Search for the cell housing the specified text and yield its (x, y) center coordinate. 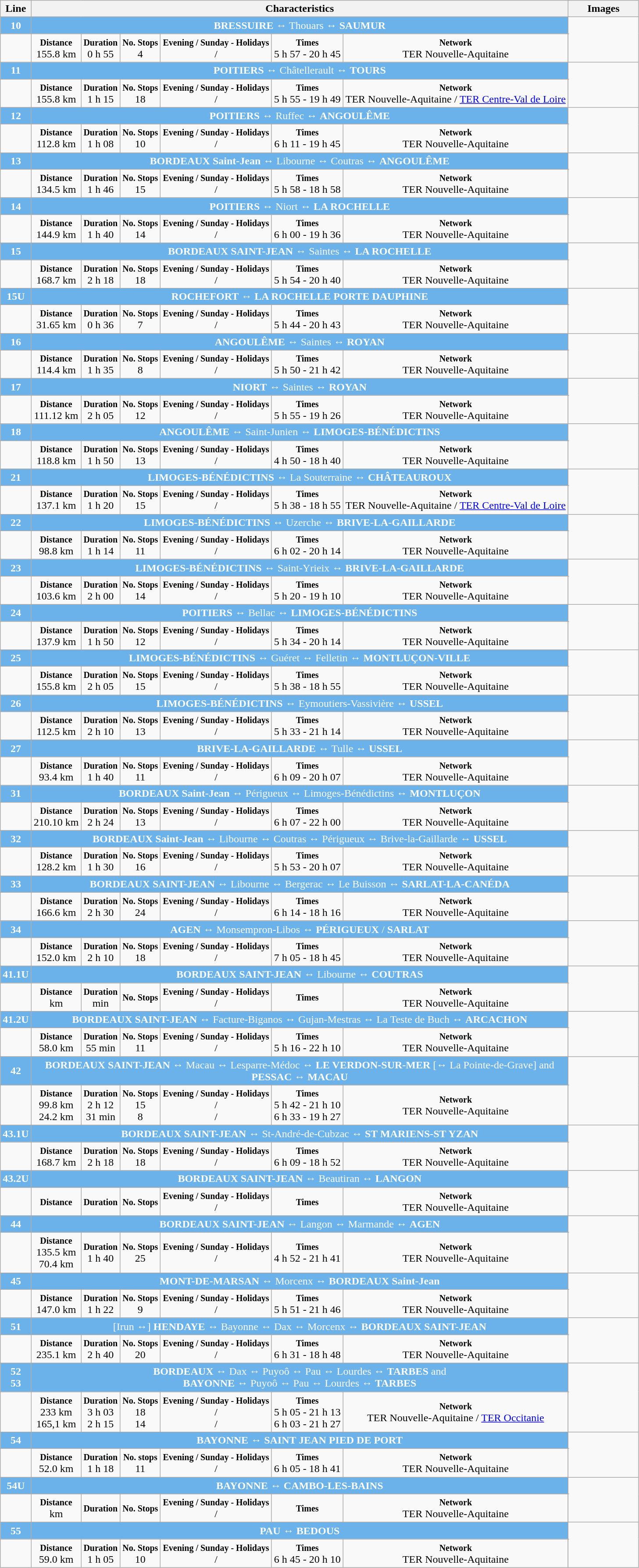
Times5 h 34 - 20 h 14 (307, 635)
Distance137.1 km (56, 500)
31 (16, 794)
[Irun ↔] HENDAYE ↔ Bayonne ↔ Dax ↔ Morcenx ↔ BORDEAUX SAINT-JEAN (300, 1326)
No. Stops8 (140, 365)
44 (16, 1224)
Times6 h 07 - 22 h 00 (307, 816)
BORDEAUX Saint-Jean ↔ Périgueux ↔ Limoges-Bénédictins ↔ MONTLUÇON (300, 794)
26 (16, 703)
Distance31.65 km (56, 319)
22 (16, 522)
Duration55 min (101, 1042)
No. Stops20 (140, 1349)
BORDEAUX SAINT-JEAN ↔ Libourne ↔ COUTRAS (300, 974)
BORDEAUX SAINT-JEAN ↔ Macau ↔ Lesparre-Médoc ↔ LE VERDON-SUR-MER [↔ La Pointe-de-Grave] andPESSAC ↔ MACAU (300, 1071)
Times5 h 50 - 21 h 42 (307, 365)
Distance166.6 km (56, 906)
Distance52.0 km (56, 1463)
Times6 h 02 - 20 h 14 (307, 545)
Duration1 h 46 (101, 183)
Distance210.10 km (56, 816)
Duration0 h 36 (101, 319)
Duration2 h 00 (101, 590)
BORDEAUX SAINT-JEAN ↔ Beautiran ↔ LANGON (300, 1179)
Distance112.5 km (56, 726)
Distance98.8 km (56, 545)
Duration1 h 14 (101, 545)
Duration1 h 05 (101, 1553)
POITIERS ↔ Niort ↔ LA ROCHELLE (300, 206)
Line (16, 9)
25 (16, 658)
No. Stops1814 (140, 1412)
Times5 h 44 - 20 h 43 (307, 319)
Duration min (101, 997)
Times5 h 54 - 20 h 40 (307, 273)
No. stops 11 (140, 1463)
LIMOGES-BÉNÉDICTINS ↔ Guéret ↔ Felletin ↔ MONTLUÇON-VILLE (300, 658)
BORDEAUX SAINT-JEAN ↔ Libourne ↔ Bergerac ↔ Le Buisson ↔ SARLAT-LA-CANÉDA (300, 884)
54 (16, 1440)
Times6 h 11 - 19 h 45 (307, 138)
16 (16, 342)
No. Stops158 (140, 1105)
Times4 h 50 - 18 h 40 (307, 455)
42 (16, 1071)
No. Stops 10 (140, 1553)
Times5 h 05 - 21 h 136 h 03 - 21 h 27 (307, 1412)
43.1U (16, 1134)
Distance111.12 km (56, 409)
Characteristics (300, 9)
Duration1 h 20 (101, 500)
POITIERS ↔ Ruffec ↔ ANGOULÊME (300, 116)
No. Stops9 (140, 1303)
Distance235.1 km (56, 1349)
No. Stops 4 (140, 48)
Times4 h 52 - 21 h 41 (307, 1252)
33 (16, 884)
LIMOGES-BÉNÉDICTINS ↔ Saint-Yrieix ↔ BRIVE-LA-GAILLARDE (300, 568)
Times5 h 16 - 22 h 10 (307, 1042)
41.1U (16, 974)
Distance99.8 km24.2 km (56, 1105)
54U (16, 1486)
POITIERS ↔ Bellac ↔ LIMOGES-BÉNÉDICTINS (300, 613)
AGEN ↔ Monsempron-Libos ↔ PÉRIGUEUX / SARLAT (300, 929)
Times 5 h 55 - 19 h 26 (307, 409)
BAYONNE ↔ CAMBO-LES-BAINS (300, 1486)
No. Stops24 (140, 906)
ANGOULÊME ↔ Saint-Junien ↔ LIMOGES-BÉNÉDICTINS (300, 432)
55 (16, 1531)
BORDEAUX SAINT-JEAN ↔ St-André-de-Cubzac ↔ ST MARIENS-ST YZAN (300, 1134)
Times5 h 53 - 20 h 07 (307, 862)
Distance135.5 km70.4 km (56, 1252)
BORDEAUX ↔ Dax ↔ Puyoô ↔ Pau ↔ Lourdes ↔ TARBES andBAYONNE ↔ Puyoô ↔ Pau ↔ Lourdes ↔ TARBES (300, 1377)
12 (16, 116)
BRESSUIRE ↔ Thouars ↔ SAUMUR (300, 25)
Duration2 h 1231 min (101, 1105)
Distance134.5 km (56, 183)
Distance (56, 1202)
45 (16, 1281)
MONT-DE-MARSAN ↔ Morcenx ↔ BORDEAUX Saint-Jean (300, 1281)
Times5 h 20 - 19 h 10 (307, 590)
PAU ↔ BEDOUS (300, 1531)
10 (16, 25)
Images (603, 9)
Distance118.8 km (56, 455)
Duration1 h 30 (101, 862)
No. Stops 12 (140, 409)
BORDEAUX Saint-Jean ↔ Libourne ↔ Coutras ↔ ANGOULÊME (300, 161)
Times5 h 51 - 21 h 46 (307, 1303)
Distance112.8 km (56, 138)
Times5 h 55 - 19 h 49 (307, 93)
LIMOGES-BÉNÉDICTINS ↔ Uzerche ↔ BRIVE-LA-GAILLARDE (300, 522)
27 (16, 749)
34 (16, 929)
Duration2 h 40 (101, 1349)
No. Stops10 (140, 138)
Distance93.4 km (56, 771)
Times6 h 45 - 20 h 10 (307, 1553)
Distance152.0 km (56, 952)
Times5 h 42 - 21 h 106 h 33 - 19 h 27 (307, 1105)
Distance103.6 km (56, 590)
32 (16, 839)
13 (16, 161)
41.2U (16, 1020)
BORDEAUX SAINT-JEAN ↔ Langon ↔ Marmande ↔ AGEN (300, 1224)
POITIERS ↔ Châtellerault ↔ TOURS (300, 71)
Times6 h 09 - 20 h 07 (307, 771)
NetworkTER Nouvelle-Aquitaine / TER Occitanie (455, 1412)
Duration1 h 22 (101, 1303)
Times7 h 05 - 18 h 45 (307, 952)
Times6 h 31 - 18 h 48 (307, 1349)
Distance147.0 km (56, 1303)
No. Stops25 (140, 1252)
Distance233 km165,1 km (56, 1412)
Duration2 h 30 (101, 906)
No. Stops 15 (140, 183)
Distance59.0 km (56, 1553)
No. Stops 13 (140, 816)
15U (16, 297)
Distance137.9 km (56, 635)
Times6 h 14 - 18 h 16 (307, 906)
51 (16, 1326)
BORDEAUX SAINT-JEAN ↔ Saintes ↔ LA ROCHELLE (300, 251)
ANGOULÊME ↔ Saintes ↔ ROYAN (300, 342)
Duration1 h 08 (101, 138)
Distance114.4 km (56, 365)
Times6 h 00 - 19 h 36 (307, 229)
BORDEAUX SAINT-JEAN ↔ Facture-Biganos ↔ Gujan-Mestras ↔ La Teste de Buch ↔ ARCACHON (300, 1020)
No. Stops 16 (140, 862)
21 (16, 477)
LIMOGES-BÉNÉDICTINS ↔ Eymoutiers-Vassivière ↔ USSEL (300, 703)
Duration1 h 15 (101, 93)
15 (16, 251)
14 (16, 206)
BORDEAUX Saint-Jean ↔ Libourne ↔ Coutras ↔ Périgueux ↔ Brive-la-Gaillarde ↔ USSEL (300, 839)
No. Stops 7 (140, 319)
Duration1 h 35 (101, 365)
BAYONNE ↔ SAINT JEAN PIED DE PORT (300, 1440)
Times5 h 57 - 20 h 45 (307, 48)
LIMOGES-BÉNÉDICTINS ↔ La Souterraine ↔ CHÂTEAUROUX (300, 477)
17 (16, 387)
BRIVE-LA-GAILLARDE ↔ Tulle ↔ USSEL (300, 749)
24 (16, 613)
Times5 h 33 - 21 h 14 (307, 726)
18 (16, 432)
Times6 h 09 - 18 h 52 (307, 1156)
NIORT ↔ Saintes ↔ ROYAN (300, 387)
11 (16, 71)
No. Stops12 (140, 635)
Duration1 h 18 (101, 1463)
Duration0 h 55 (101, 48)
Distance58.0 km (56, 1042)
Times5 h 58 - 18 h 58 (307, 183)
Duration3 h 032 h 15 (101, 1412)
23 (16, 568)
Distance128.2 km (56, 862)
Distance144.9 km (56, 229)
43.2U (16, 1179)
Duration2 h 24 (101, 816)
Times6 h 05 - 18 h 41 (307, 1463)
5253 (16, 1377)
ROCHEFORT ↔ LA ROCHELLE PORTE DAUPHINE (300, 297)
